Determine the [X, Y] coordinate at the center of the cell enclosing the given text.  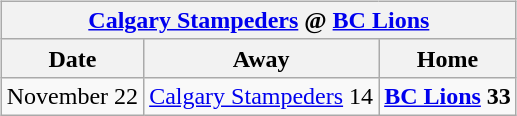
Away [262, 58]
Calgary Stampeders 14 [262, 96]
Home [448, 58]
November 22 [72, 96]
BC Lions 33 [448, 96]
Calgary Stampeders @ BC Lions [258, 20]
Date [72, 58]
